Determine the [X, Y] coordinate at the center of the cell enclosing the given text.  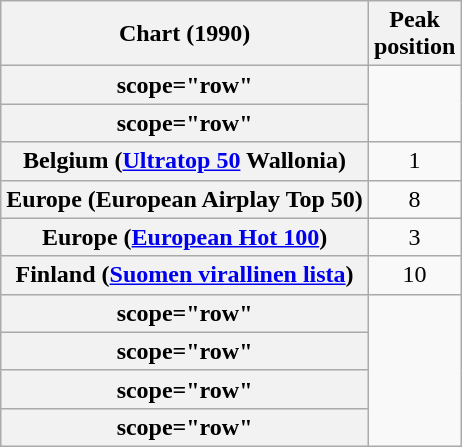
Peakposition [414, 34]
1 [414, 161]
Europe (European Airplay Top 50) [185, 199]
8 [414, 199]
Belgium (Ultratop 50 Wallonia) [185, 161]
Chart (1990) [185, 34]
10 [414, 275]
3 [414, 237]
Europe (European Hot 100) [185, 237]
Finland (Suomen virallinen lista) [185, 275]
